Locate the cell with the specified text and output its (x, y) center coordinate. 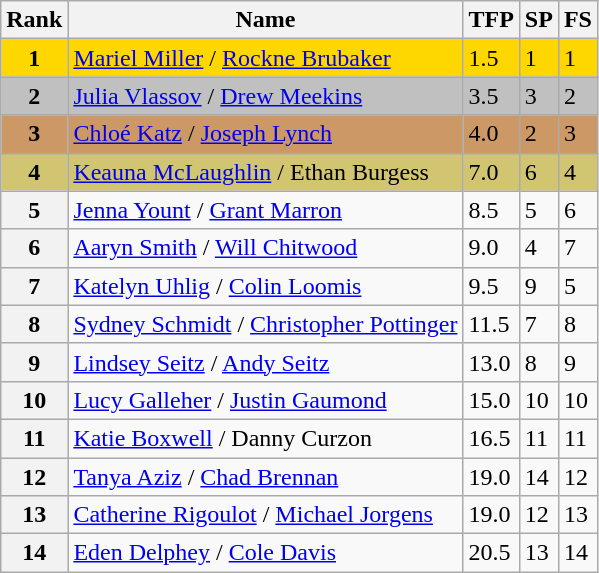
13.0 (491, 362)
Lindsey Seitz / Andy Seitz (266, 362)
9.0 (491, 248)
Name (266, 20)
Mariel Miller / Rockne Brubaker (266, 58)
Rank (34, 20)
FS (578, 20)
1.5 (491, 58)
Sydney Schmidt / Christopher Pottinger (266, 324)
Katelyn Uhlig / Colin Loomis (266, 286)
Lucy Galleher / Justin Gaumond (266, 400)
11.5 (491, 324)
Julia Vlassov / Drew Meekins (266, 96)
SP (538, 20)
Chloé Katz / Joseph Lynch (266, 134)
Jenna Yount / Grant Marron (266, 210)
4.0 (491, 134)
Aaryn Smith / Will Chitwood (266, 248)
Katie Boxwell / Danny Curzon (266, 438)
9.5 (491, 286)
8.5 (491, 210)
15.0 (491, 400)
16.5 (491, 438)
Keauna McLaughlin / Ethan Burgess (266, 172)
7.0 (491, 172)
TFP (491, 20)
20.5 (491, 553)
3.5 (491, 96)
Catherine Rigoulot / Michael Jorgens (266, 515)
Eden Delphey / Cole Davis (266, 553)
Tanya Aziz / Chad Brennan (266, 477)
